Detect which cell encompasses the target text, then output its (x, y) center coordinate. 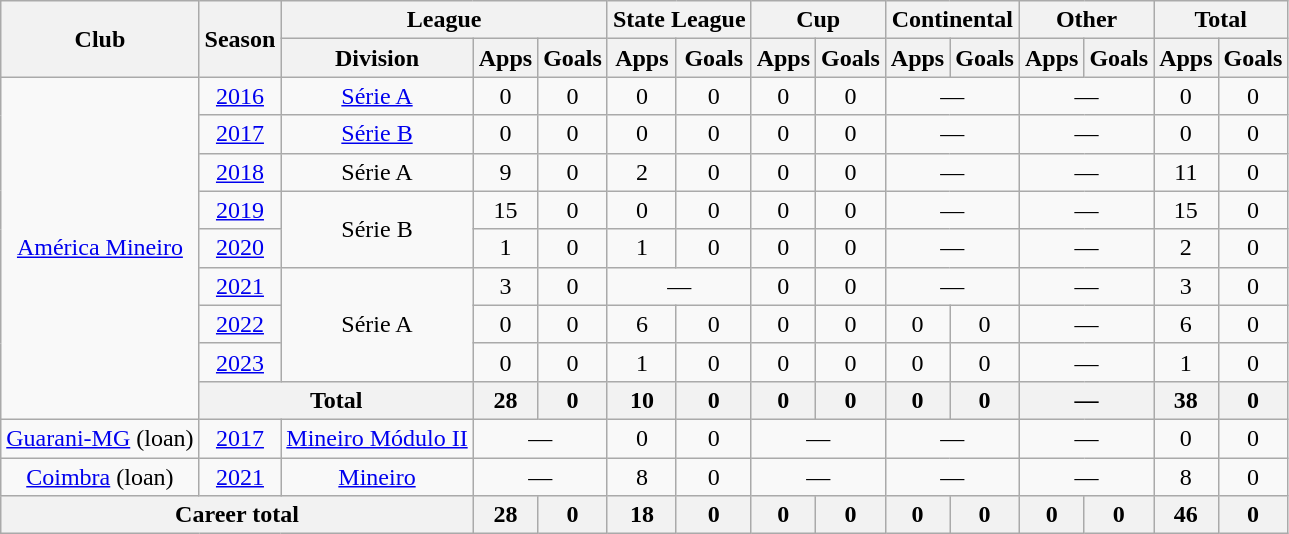
46 (1186, 515)
9 (505, 172)
2023 (240, 362)
2018 (240, 172)
2022 (240, 324)
18 (642, 515)
2020 (240, 248)
Mineiro (377, 477)
11 (1186, 172)
2016 (240, 96)
Coimbra (loan) (100, 477)
Career total (237, 515)
Other (1086, 20)
Season (240, 39)
State League (679, 20)
Cup (818, 20)
38 (1186, 400)
América Mineiro (100, 248)
Continental (952, 20)
2019 (240, 210)
League (444, 20)
10 (642, 400)
Division (377, 58)
Guarani-MG (loan) (100, 438)
Club (100, 39)
Mineiro Módulo II (377, 438)
